Search for the cell housing the specified text and yield its [x, y] center coordinate. 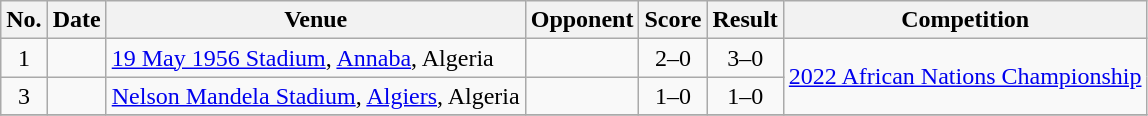
No. [24, 20]
3–0 [745, 58]
Opponent [582, 20]
Competition [965, 20]
1 [24, 58]
3 [24, 96]
Venue [316, 20]
19 May 1956 Stadium, Annaba, Algeria [316, 58]
Result [745, 20]
Nelson Mandela Stadium, Algiers, Algeria [316, 96]
2–0 [673, 58]
Date [76, 20]
Score [673, 20]
2022 African Nations Championship [965, 77]
